Return the (X, Y) coordinate for the center point of the cell that contains the specified text.  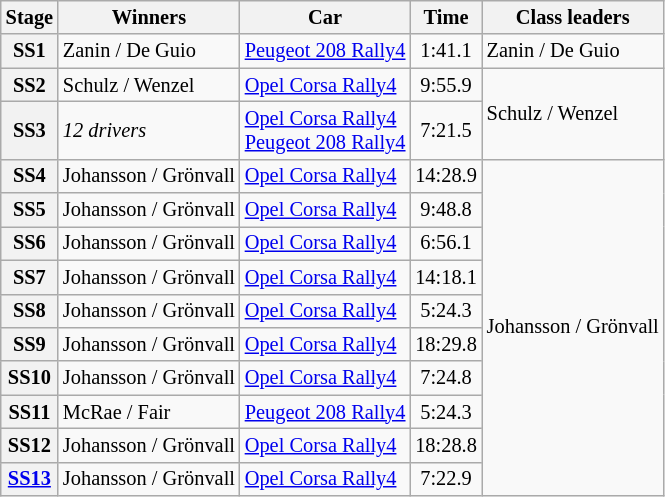
SS10 (30, 378)
12 drivers (149, 130)
Time (446, 17)
18:28.8 (446, 445)
7:21.5 (446, 130)
7:24.8 (446, 378)
9:48.8 (446, 210)
McRae / Fair (149, 412)
SS7 (30, 277)
SS13 (30, 479)
SS6 (30, 243)
Car (326, 17)
Stage (30, 17)
SS9 (30, 344)
Class leaders (573, 17)
SS8 (30, 311)
14:28.9 (446, 176)
9:55.9 (446, 85)
SS3 (30, 130)
SS4 (30, 176)
1:41.1 (446, 51)
SS2 (30, 85)
SS12 (30, 445)
7:22.9 (446, 479)
SS1 (30, 51)
Winners (149, 17)
Opel Corsa Rally4Peugeot 208 Rally4 (326, 130)
6:56.1 (446, 243)
SS5 (30, 210)
18:29.8 (446, 344)
14:18.1 (446, 277)
SS11 (30, 412)
